Pinpoint the cell where the given text exists, returning its [x, y] midpoint coordinate. 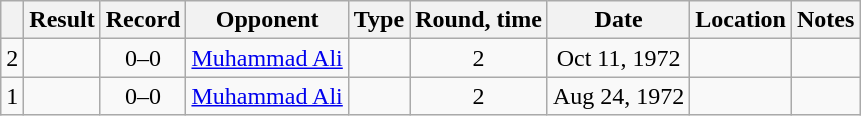
Notes [826, 20]
Result [62, 20]
Type [378, 20]
Opponent [267, 20]
Record [143, 20]
Date [618, 20]
Round, time [479, 20]
Location [741, 20]
1 [12, 96]
Aug 24, 1972 [618, 96]
Oct 11, 1972 [618, 58]
